Provide the (X, Y) coordinate of the cell's center where the given text is located.  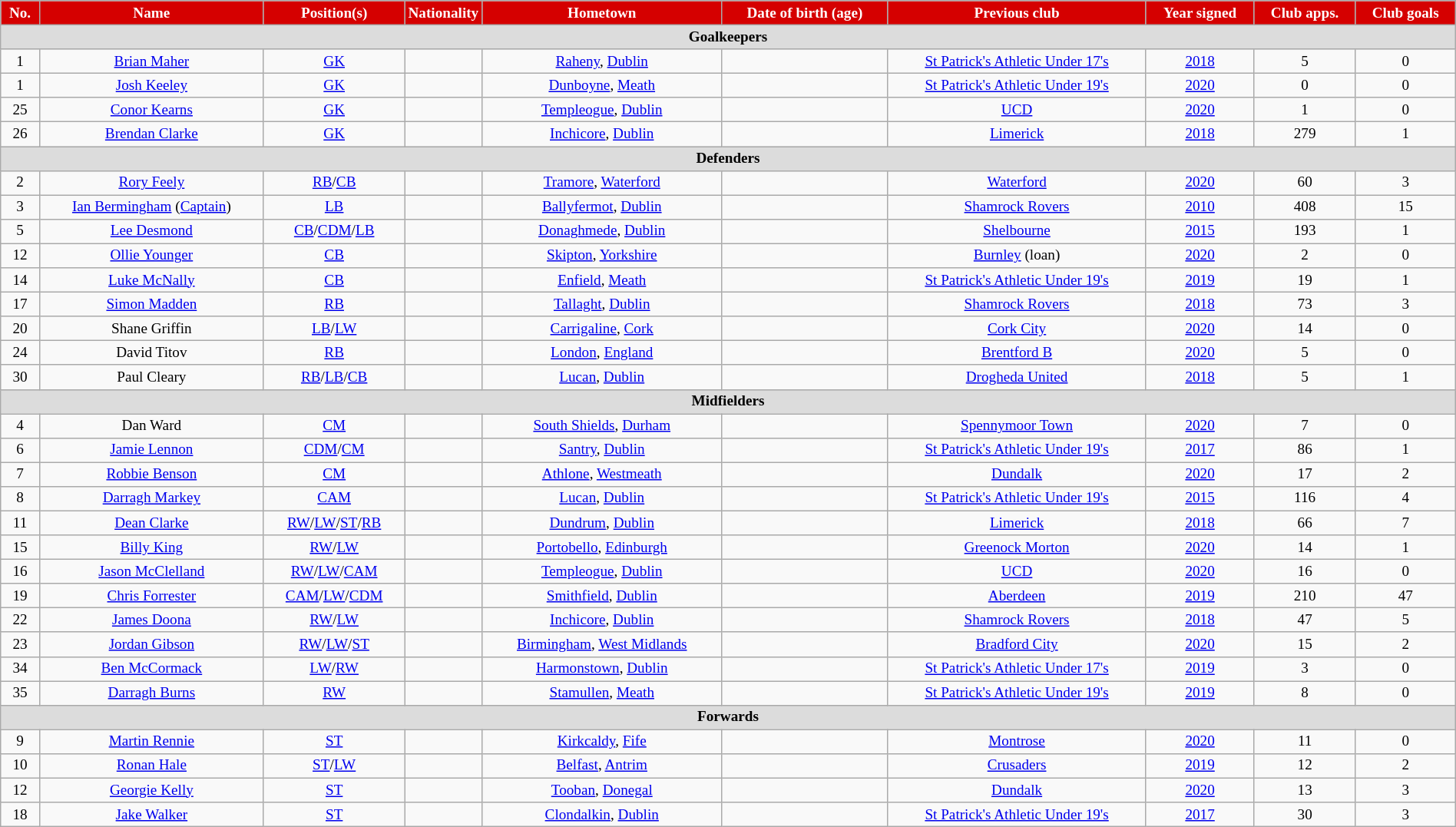
Ronan Hale (151, 766)
Date of birth (age) (805, 13)
25 (20, 110)
Drogheda United (1017, 377)
26 (20, 134)
Darragh Burns (151, 693)
Waterford (1017, 183)
Hometown (602, 13)
RW/LW/ST/RB (334, 523)
Tallaght, Dublin (602, 304)
Dan Ward (151, 425)
Aberdeen (1017, 596)
Dundrum, Dublin (602, 523)
Name (151, 13)
Dean Clarke (151, 523)
Harmonstown, Dublin (602, 669)
66 (1305, 523)
Goalkeepers (728, 37)
34 (20, 669)
23 (20, 644)
Portobello, Edinburgh (602, 547)
Enfield, Meath (602, 280)
Montrose (1017, 742)
210 (1305, 596)
RW (334, 693)
Dunboyne, Meath (602, 85)
No. (20, 13)
LW/RW (334, 669)
Ben McCormack (151, 669)
LB/LW (334, 329)
Brentford B (1017, 353)
35 (20, 693)
Billy King (151, 547)
Belfast, Antrim (602, 766)
London, England (602, 353)
116 (1305, 498)
Ollie Younger (151, 256)
408 (1305, 207)
Shelbourne (1017, 231)
Jason McClelland (151, 571)
Skipton, Yorkshire (602, 256)
David Titov (151, 353)
South Shields, Durham (602, 425)
Brendan Clarke (151, 134)
24 (20, 353)
Chris Forrester (151, 596)
Midfielders (728, 402)
Year signed (1200, 13)
Clondalkin, Dublin (602, 815)
13 (1305, 790)
James Doona (151, 620)
Ian Bermingham (Captain) (151, 207)
Cork City (1017, 329)
Luke McNally (151, 280)
9 (20, 742)
CDM/CM (334, 450)
RW/LW/ST (334, 644)
22 (20, 620)
Santry, Dublin (602, 450)
RB/CB (334, 183)
Tooban, Donegal (602, 790)
Position(s) (334, 13)
Greenock Morton (1017, 547)
86 (1305, 450)
Previous club (1017, 13)
Defenders (728, 158)
6 (20, 450)
193 (1305, 231)
Raheny, Dublin (602, 61)
LB (334, 207)
Tramore, Waterford (602, 183)
Crusaders (1017, 766)
60 (1305, 183)
Simon Madden (151, 304)
Josh Keeley (151, 85)
Bradford City (1017, 644)
Ballyfermot, Dublin (602, 207)
Smithfield, Dublin (602, 596)
20 (20, 329)
Robbie Benson (151, 475)
Conor Kearns (151, 110)
RW/LW/CAM (334, 571)
Darragh Markey (151, 498)
Brian Maher (151, 61)
RB/LB/CB (334, 377)
279 (1305, 134)
73 (1305, 304)
Donaghmede, Dublin (602, 231)
Kirkcaldy, Fife (602, 742)
Spennymoor Town (1017, 425)
Nationality (444, 13)
Martin Rennie (151, 742)
Jake Walker (151, 815)
CAM (334, 498)
Paul Cleary (151, 377)
CAM/LW/CDM (334, 596)
Club goals (1405, 13)
Georgie Kelly (151, 790)
Carrigaline, Cork (602, 329)
Burnley (loan) (1017, 256)
Lee Desmond (151, 231)
Rory Feely (151, 183)
CB/CDM/LB (334, 231)
Jamie Lennon (151, 450)
Birmingham, West Midlands (602, 644)
ST/LW (334, 766)
Forwards (728, 717)
Jordan Gibson (151, 644)
10 (20, 766)
Club apps. (1305, 13)
Athlone, Westmeath (602, 475)
2010 (1200, 207)
Stamullen, Meath (602, 693)
18 (20, 815)
Shane Griffin (151, 329)
